Capture the cell that displays the provided text and extract its (X, Y) central coordinate. 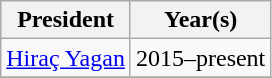
Year(s) (200, 20)
2015–present (200, 58)
President (66, 20)
Hiraç Yagan (66, 58)
